Output the [x, y] coordinate of the center of the cell containing the given text.  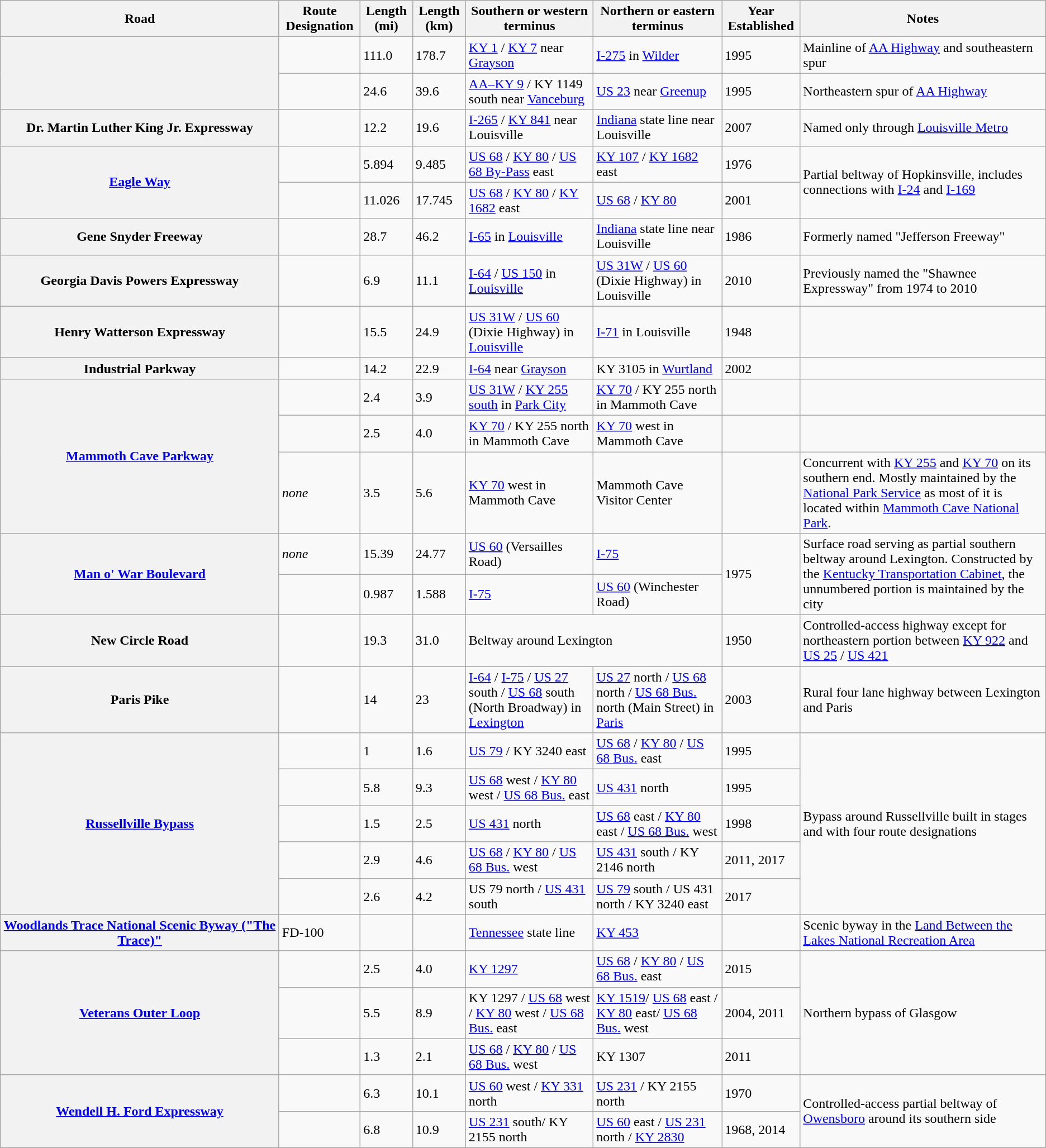
Road [140, 19]
111.0 [387, 55]
I-275 in Wilder [658, 55]
Russellville Bypass [140, 823]
14 [387, 699]
Length (km) [439, 19]
Southern or western terminus [529, 19]
8.9 [439, 1013]
24.77 [439, 554]
US 231 / KY 2155 north [658, 1093]
6.3 [387, 1093]
US 68 / KY 80 / US 68 By-Pass east [529, 164]
1986 [761, 237]
US 68 west / KY 80 west / US 68 Bus. east [529, 788]
28.7 [387, 237]
US 68 / KY 80 [658, 200]
4.6 [439, 860]
1975 [761, 574]
2.9 [387, 860]
Mainline of AA Highway and southeastern spur [923, 55]
Partial beltway of Hopkinsville, includes connections with I-24 and I-169 [923, 182]
2004, 2011 [761, 1013]
Northern or eastern terminus [658, 19]
Controlled-access partial beltway of Owensboro around its southern side [923, 1111]
2003 [761, 699]
US 231 south/ KY 2155 north [529, 1130]
Controlled-access highway except for northeastern portion between KY 922 and US 25 / US 421 [923, 641]
I-71 in Louisville [658, 332]
1.5 [387, 823]
46.2 [439, 237]
Rural four lane highway between Lexington and Paris [923, 699]
3.5 [387, 492]
US 431 south / KY 2146 north [658, 860]
12.2 [387, 127]
US 60 (Versailles Road) [529, 554]
Notes [923, 19]
24.6 [387, 92]
Wendell H. Ford Expressway [140, 1111]
6.8 [387, 1130]
3.9 [439, 397]
1.588 [439, 594]
KY 1519/ US 68 east / KY 80 east/ US 68 Bus. west [658, 1013]
1950 [761, 641]
15.39 [387, 554]
Route Designation [320, 19]
0.987 [387, 594]
US 60 east / US 231 north / KY 2830 [658, 1130]
KY 1307 [658, 1057]
17.745 [439, 200]
2017 [761, 896]
15.5 [387, 332]
US 31W / KY 255 south in Park City [529, 397]
Mammoth Cave Parkway [140, 456]
1 [387, 751]
FD-100 [320, 933]
Dr. Martin Luther King Jr. Expressway [140, 127]
KY 1297 [529, 969]
Veterans Outer Loop [140, 1013]
31.0 [439, 641]
Year Established [761, 19]
2011, 2017 [761, 860]
5.8 [387, 788]
22.9 [439, 368]
2007 [761, 127]
9.3 [439, 788]
KY 1 / KY 7 near Grayson [529, 55]
US 79 south / US 431 north / KY 3240 east [658, 896]
1998 [761, 823]
Henry Watterson Expressway [140, 332]
2.1 [439, 1057]
Gene Snyder Freeway [140, 237]
1976 [761, 164]
Northeastern spur of AA Highway [923, 92]
178.7 [439, 55]
Previously named the "Shawnee Expressway" from 1974 to 2010 [923, 280]
5.894 [387, 164]
I-64 / I-75 / US 27 south / US 68 south (North Broadway) in Lexington [529, 699]
I-265 / KY 841 near Louisville [529, 127]
I-64 / US 150 in Louisville [529, 280]
14.2 [387, 368]
19.6 [439, 127]
Length (mi) [387, 19]
4.2 [439, 896]
AA–KY 9 / KY 1149 south near Vanceburg [529, 92]
US 60 (Winchester Road) [658, 594]
5.6 [439, 492]
2010 [761, 280]
1968, 2014 [761, 1130]
US 68 / KY 80 / KY 1682 east [529, 200]
23 [439, 699]
1.6 [439, 751]
2001 [761, 200]
2011 [761, 1057]
1970 [761, 1093]
5.5 [387, 1013]
Eagle Way [140, 182]
US 79 north / US 431 south [529, 896]
10.9 [439, 1130]
9.485 [439, 164]
1.3 [387, 1057]
10.1 [439, 1093]
KY 3105 in Wurtland [658, 368]
Beltway around Lexington [593, 641]
Tennessee state line [529, 933]
2.4 [387, 397]
Woodlands Trace National Scenic Byway ("The Trace)" [140, 933]
I-65 in Louisville [529, 237]
Named only through Louisville Metro [923, 127]
24.9 [439, 332]
2015 [761, 969]
US 68 east / KY 80 east / US 68 Bus. west [658, 823]
6.9 [387, 280]
Paris Pike [140, 699]
US 23 near Greenup [658, 92]
1948 [761, 332]
Georgia Davis Powers Expressway [140, 280]
Formerly named "Jefferson Freeway" [923, 237]
I-64 near Grayson [529, 368]
Industrial Parkway [140, 368]
Northern bypass of Glasgow [923, 1013]
Man o' War Boulevard [140, 574]
KY 107 / KY 1682 east [658, 164]
11.1 [439, 280]
KY 1297 / US 68 west / KY 80 west / US 68 Bus. east [529, 1013]
Scenic byway in the Land Between the Lakes National Recreation Area [923, 933]
39.6 [439, 92]
19.3 [387, 641]
KY 453 [658, 933]
11.026 [387, 200]
Bypass around Russellville built in stages and with four route designations [923, 823]
US 60 west / KY 331 north [529, 1093]
New Circle Road [140, 641]
US 79 / KY 3240 east [529, 751]
Mammoth Cave Visitor Center [658, 492]
2002 [761, 368]
US 27 north / US 68 north / US 68 Bus. north (Main Street) in Paris [658, 699]
2.6 [387, 896]
